From the cell containing the given text, extract its center point as [x, y] coordinate. 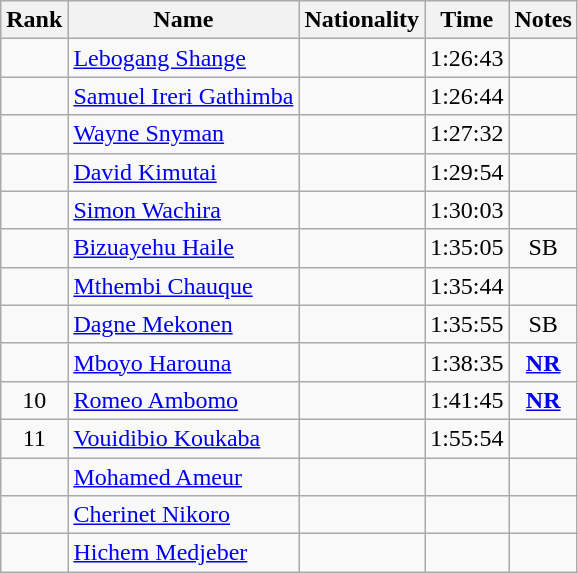
1:41:45 [467, 400]
David Kimutai [184, 172]
Romeo Ambomo [184, 400]
Mohamed Ameur [184, 477]
Hichem Medjeber [184, 553]
Nationality [362, 20]
Mboyo Harouna [184, 362]
1:29:54 [467, 172]
Vouidibio Koukaba [184, 438]
Notes [543, 20]
1:27:32 [467, 134]
1:55:54 [467, 438]
1:35:05 [467, 248]
Name [184, 20]
Mthembi Chauque [184, 286]
Simon Wachira [184, 210]
10 [34, 400]
Time [467, 20]
11 [34, 438]
1:30:03 [467, 210]
1:26:44 [467, 96]
Cherinet Nikoro [184, 515]
1:38:35 [467, 362]
1:35:55 [467, 324]
Rank [34, 20]
1:35:44 [467, 286]
Wayne Snyman [184, 134]
Samuel Ireri Gathimba [184, 96]
1:26:43 [467, 58]
Dagne Mekonen [184, 324]
Bizuayehu Haile [184, 248]
Lebogang Shange [184, 58]
